Return the [X, Y] coordinate for the center point of the cell that contains the specified text.  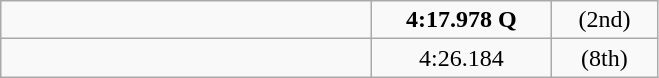
(2nd) [604, 20]
4:26.184 [462, 58]
4:17.978 Q [462, 20]
(8th) [604, 58]
